Return the (X, Y) coordinate for the center point of the cell that contains the specified text.  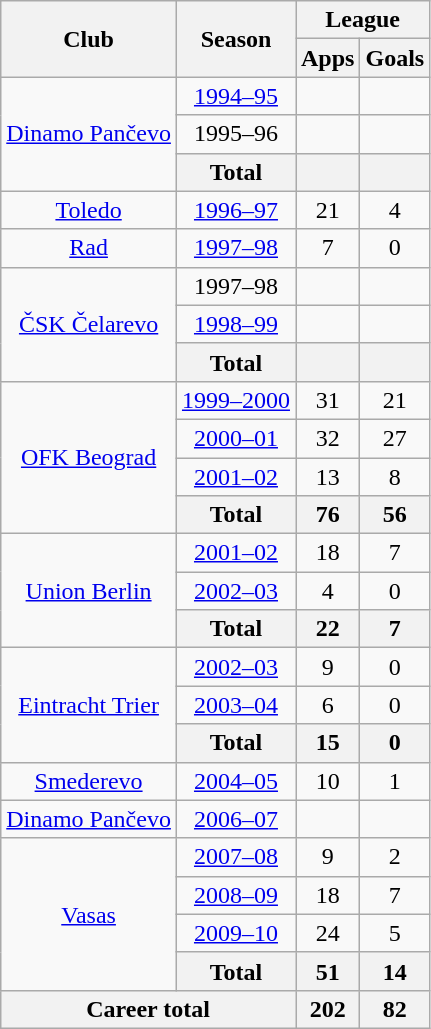
OFK Beograd (89, 457)
15 (328, 743)
2006–07 (236, 819)
51 (328, 971)
2004–05 (236, 781)
Rad (89, 248)
Union Berlin (89, 591)
1996–97 (236, 210)
22 (328, 629)
2 (395, 857)
Season (236, 39)
82 (395, 1009)
5 (395, 933)
202 (328, 1009)
1994–95 (236, 96)
76 (328, 515)
32 (328, 438)
Apps (328, 58)
27 (395, 438)
Toledo (89, 210)
Goals (395, 58)
2003–04 (236, 705)
1998–99 (236, 324)
56 (395, 515)
Smederevo (89, 781)
Club (89, 39)
2007–08 (236, 857)
Career total (148, 1009)
League (363, 20)
31 (328, 400)
14 (395, 971)
Vasas (89, 914)
8 (395, 477)
1 (395, 781)
6 (328, 705)
2000–01 (236, 438)
10 (328, 781)
1999–2000 (236, 400)
13 (328, 477)
24 (328, 933)
2009–10 (236, 933)
ČSK Čelarevo (89, 324)
Eintracht Trier (89, 705)
1995–96 (236, 134)
2008–09 (236, 895)
